Extract the [x, y] coordinate from the center of the cell holding the provided text.  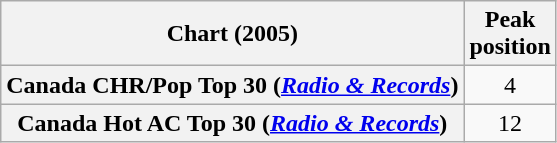
Canada Hot AC Top 30 (Radio & Records) [232, 123]
Chart (2005) [232, 34]
Canada CHR/Pop Top 30 (Radio & Records) [232, 85]
Peakposition [510, 34]
12 [510, 123]
4 [510, 85]
